Search for the cell housing the specified text and yield its (X, Y) center coordinate. 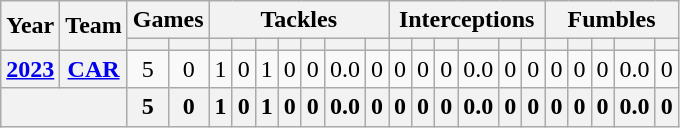
Fumbles (612, 20)
Team (94, 26)
Games (168, 20)
2023 (30, 69)
Interceptions (466, 20)
CAR (94, 69)
Year (30, 26)
Tackles (298, 20)
